Determine the (x, y) coordinate at the center of the cell enclosing the given text.  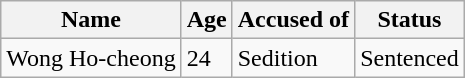
Name (91, 20)
Wong Ho-cheong (91, 58)
Status (410, 20)
Age (206, 20)
Sedition (293, 58)
24 (206, 58)
Accused of (293, 20)
Sentenced (410, 58)
